Capture the cell that displays the provided text and extract its [X, Y] central coordinate. 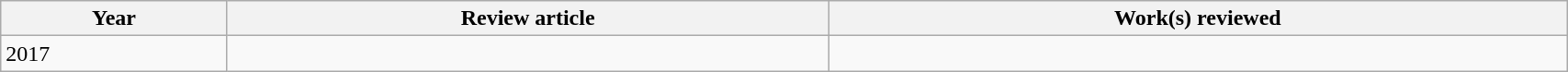
Review article [527, 18]
Year [114, 18]
Work(s) reviewed [1198, 18]
2017 [114, 54]
